Extract the [x, y] coordinate from the center of the cell holding the provided text.  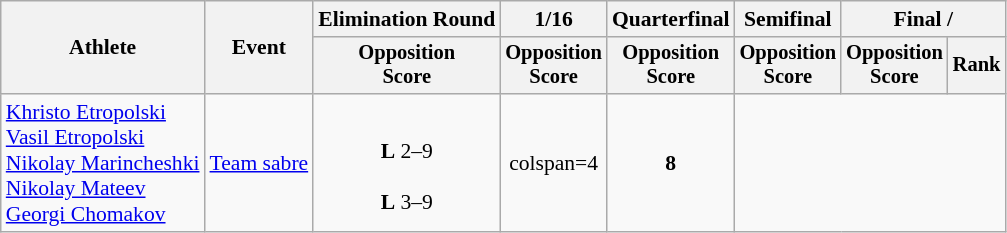
Athlete [103, 48]
Elimination Round [406, 19]
colspan=4 [554, 163]
Quarterfinal [671, 19]
Final / [923, 19]
Rank [977, 66]
1/16 [554, 19]
8 [671, 163]
Event [260, 48]
L 2–9L 3–9 [406, 163]
Team sabre [260, 163]
Khristo EtropolskiVasil EtropolskiNikolay MarincheshkiNikolay MateevGeorgi Chomakov [103, 163]
Semifinal [788, 19]
